Locate the cell with the specified text and output its [X, Y] center coordinate. 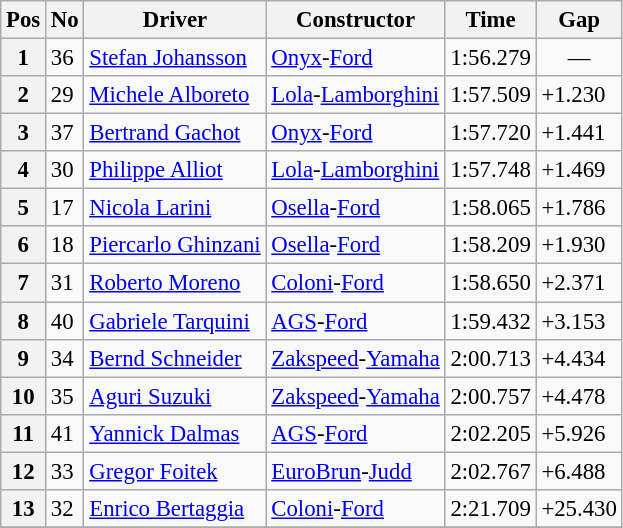
32 [65, 509]
7 [24, 283]
Yannick Dalmas [175, 433]
Aguri Suzuki [175, 396]
4 [24, 170]
1:56.279 [490, 58]
Pos [24, 20]
29 [65, 95]
3 [24, 133]
34 [65, 358]
13 [24, 509]
17 [65, 208]
31 [65, 283]
40 [65, 321]
37 [65, 133]
10 [24, 396]
35 [65, 396]
5 [24, 208]
Gregor Foitek [175, 471]
+1.230 [579, 95]
Michele Alboreto [175, 95]
1:58.209 [490, 245]
2:02.205 [490, 433]
1:58.065 [490, 208]
+1.441 [579, 133]
6 [24, 245]
2:21.709 [490, 509]
1 [24, 58]
2:00.757 [490, 396]
+6.488 [579, 471]
1:57.509 [490, 95]
9 [24, 358]
30 [65, 170]
Gabriele Tarquini [175, 321]
2:02.767 [490, 471]
+4.434 [579, 358]
Time [490, 20]
2:00.713 [490, 358]
41 [65, 433]
11 [24, 433]
Driver [175, 20]
+5.926 [579, 433]
+1.786 [579, 208]
36 [65, 58]
Piercarlo Ghinzani [175, 245]
EuroBrun-Judd [356, 471]
8 [24, 321]
1:58.650 [490, 283]
Nicola Larini [175, 208]
Bernd Schneider [175, 358]
2 [24, 95]
33 [65, 471]
Enrico Bertaggia [175, 509]
Gap [579, 20]
+1.930 [579, 245]
18 [65, 245]
Bertrand Gachot [175, 133]
1:59.432 [490, 321]
Philippe Alliot [175, 170]
+3.153 [579, 321]
No [65, 20]
+1.469 [579, 170]
+2.371 [579, 283]
+25.430 [579, 509]
Stefan Johansson [175, 58]
Roberto Moreno [175, 283]
12 [24, 471]
1:57.748 [490, 170]
— [579, 58]
1:57.720 [490, 133]
+4.478 [579, 396]
Constructor [356, 20]
